Detect which cell encompasses the target text, then output its [X, Y] center coordinate. 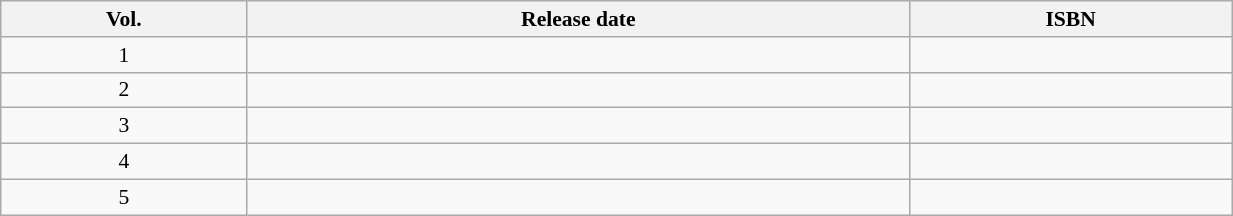
1 [124, 55]
ISBN [1071, 19]
3 [124, 126]
Vol. [124, 19]
4 [124, 162]
2 [124, 90]
5 [124, 197]
Release date [578, 19]
